Identify which cell holds the provided text, then report its [X, Y] central coordinate. 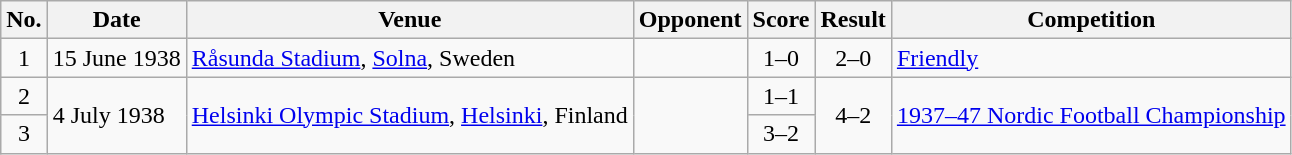
3–2 [781, 134]
Competition [1091, 20]
2–0 [853, 58]
Opponent [690, 20]
3 [24, 134]
Helsinki Olympic Stadium, Helsinki, Finland [410, 115]
Råsunda Stadium, Solna, Sweden [410, 58]
2 [24, 96]
Friendly [1091, 58]
1–1 [781, 96]
1 [24, 58]
4 July 1938 [116, 115]
No. [24, 20]
Result [853, 20]
Date [116, 20]
4–2 [853, 115]
1–0 [781, 58]
Score [781, 20]
1937–47 Nordic Football Championship [1091, 115]
15 June 1938 [116, 58]
Venue [410, 20]
